Capture the cell that displays the provided text and extract its [x, y] central coordinate. 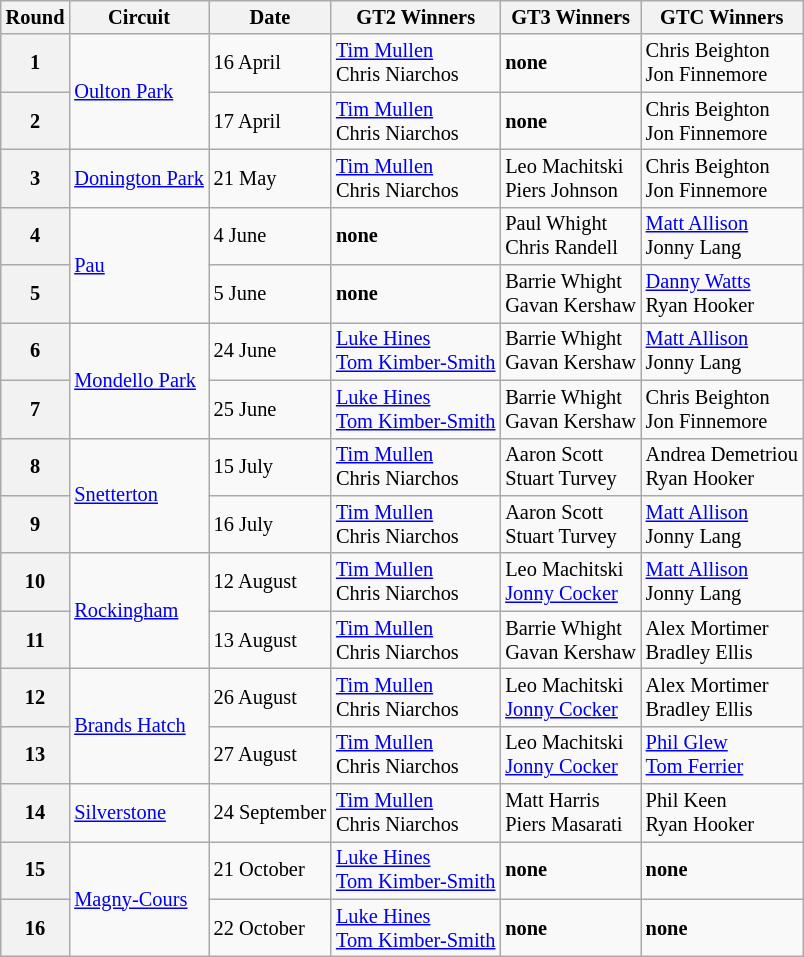
11 [36, 640]
7 [36, 409]
GT2 Winners [416, 17]
14 [36, 813]
Phil Glew Tom Ferrier [722, 755]
22 October [270, 928]
21 October [270, 870]
12 [36, 697]
16 April [270, 63]
Pau [138, 264]
17 April [270, 121]
10 [36, 582]
GT3 Winners [570, 17]
Paul Whight Chris Randell [570, 236]
13 [36, 755]
5 June [270, 294]
Matt Harris Piers Masarati [570, 813]
16 July [270, 524]
24 September [270, 813]
4 June [270, 236]
Donington Park [138, 178]
Brands Hatch [138, 726]
Mondello Park [138, 380]
1 [36, 63]
Phil Keen Ryan Hooker [722, 813]
16 [36, 928]
4 [36, 236]
15 July [270, 467]
9 [36, 524]
6 [36, 351]
8 [36, 467]
Danny Watts Ryan Hooker [722, 294]
21 May [270, 178]
Silverstone [138, 813]
Andrea Demetriou Ryan Hooker [722, 467]
2 [36, 121]
Magny-Cours [138, 898]
27 August [270, 755]
3 [36, 178]
15 [36, 870]
GTC Winners [722, 17]
5 [36, 294]
Rockingham [138, 610]
Oulton Park [138, 92]
Circuit [138, 17]
25 June [270, 409]
12 August [270, 582]
24 June [270, 351]
Date [270, 17]
Snetterton [138, 496]
26 August [270, 697]
Round [36, 17]
13 August [270, 640]
Leo Machitski Piers Johnson [570, 178]
